Detect which cell encompasses the target text, then output its [X, Y] center coordinate. 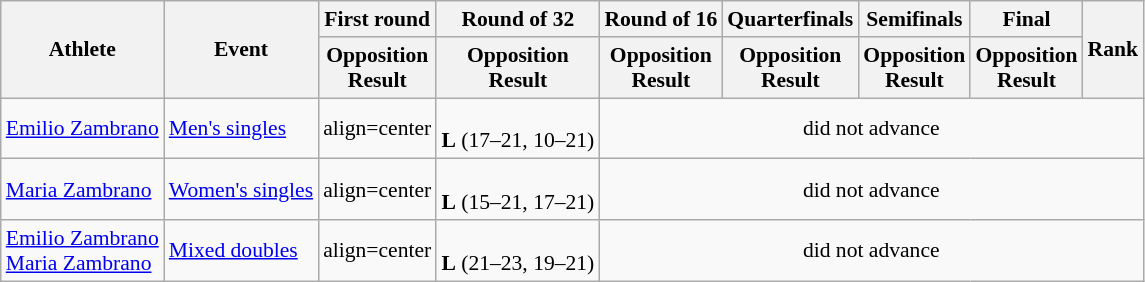
Quarterfinals [790, 19]
L (15–21, 17–21) [518, 190]
Women's singles [241, 190]
Final [1026, 19]
Emilio ZambranoMaria Zambrano [82, 250]
Maria Zambrano [82, 190]
Athlete [82, 50]
Semifinals [914, 19]
Mixed doubles [241, 250]
Men's singles [241, 128]
Round of 16 [660, 19]
Rank [1114, 50]
First round [377, 19]
L (17–21, 10–21) [518, 128]
Emilio Zambrano [82, 128]
Round of 32 [518, 19]
L (21–23, 19–21) [518, 250]
Event [241, 50]
